For the text-containing cell, return its midpoint in [X, Y] coordinate format. 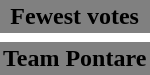
Team Pontare [74, 58]
Fewest votes [74, 16]
